Return [X, Y] of the center of cell containing provided text 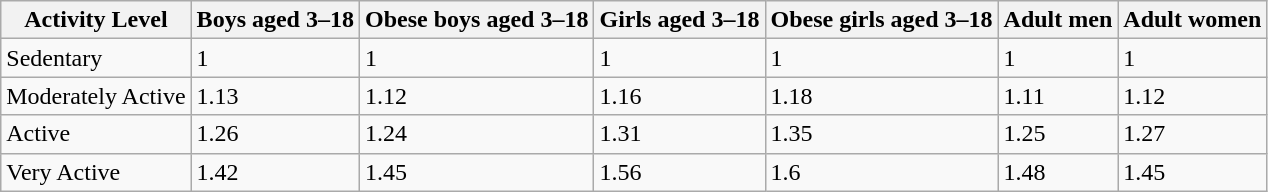
Obese girls aged 3–18 [882, 20]
Adult women [1192, 20]
Adult men [1058, 20]
Obese boys aged 3–18 [477, 20]
Girls aged 3–18 [680, 20]
Very Active [96, 172]
1.25 [1058, 134]
1.6 [882, 172]
Moderately Active [96, 96]
1.42 [275, 172]
1.24 [477, 134]
1.13 [275, 96]
1.18 [882, 96]
1.26 [275, 134]
1.56 [680, 172]
Sedentary [96, 58]
1.27 [1192, 134]
1.31 [680, 134]
Active [96, 134]
1.48 [1058, 172]
Activity Level [96, 20]
1.35 [882, 134]
Boys aged 3–18 [275, 20]
1.11 [1058, 96]
1.16 [680, 96]
